Detect which cell encompasses the target text, then output its (x, y) center coordinate. 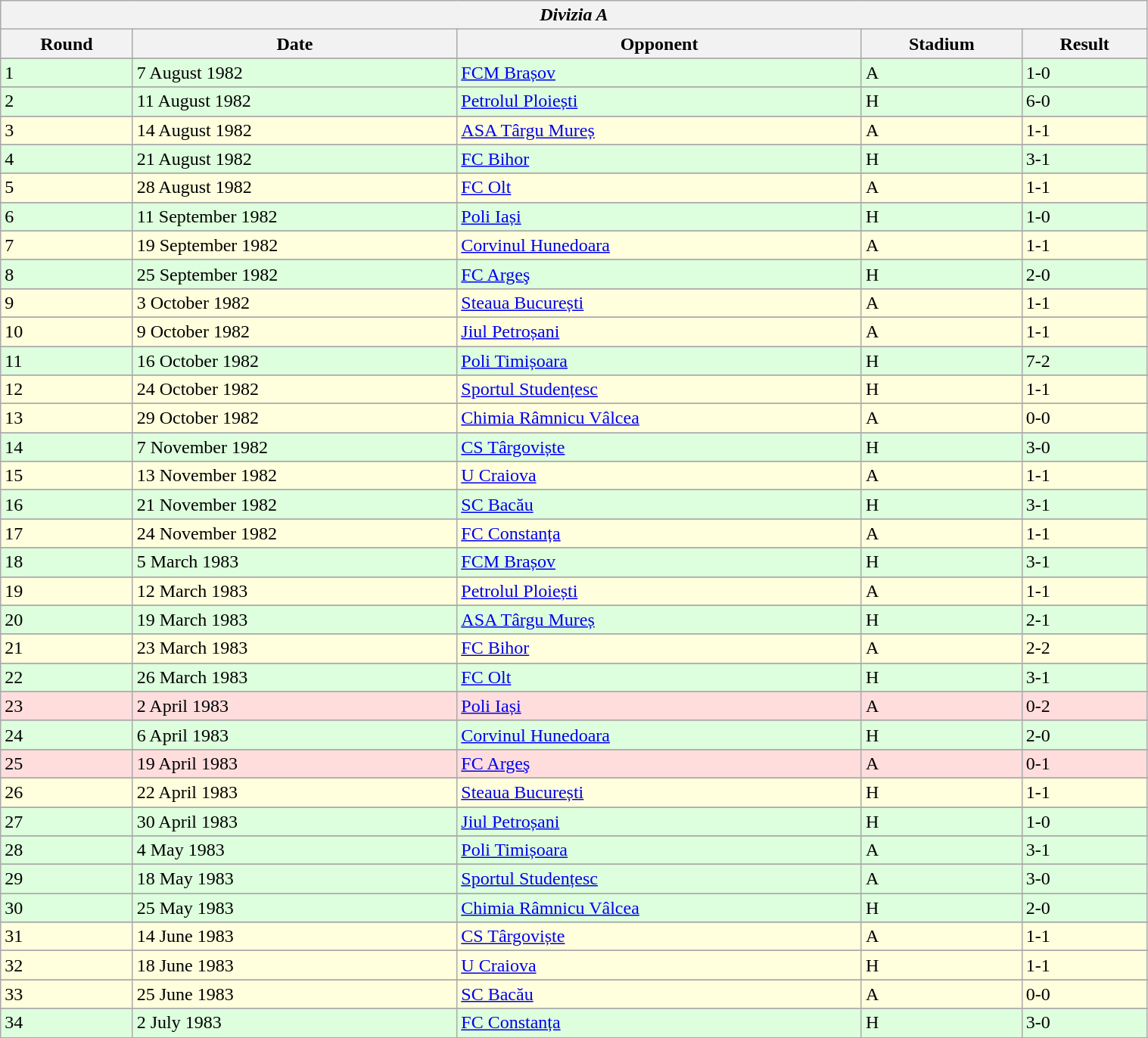
Divizia A (574, 15)
24 October 1982 (295, 390)
4 May 1983 (295, 850)
12 March 1983 (295, 591)
7-2 (1084, 361)
33 (67, 994)
28 August 1982 (295, 188)
14 August 1982 (295, 130)
2 (67, 101)
12 (67, 390)
14 June 1983 (295, 937)
26 (67, 792)
19 September 1982 (295, 245)
24 November 1982 (295, 533)
3 October 1982 (295, 303)
Stadium (941, 44)
9 October 1982 (295, 331)
0-2 (1084, 706)
4 (67, 159)
Opponent (660, 44)
18 (67, 562)
18 May 1983 (295, 879)
28 (67, 850)
7 August 1982 (295, 73)
31 (67, 937)
2 April 1983 (295, 706)
11 September 1982 (295, 216)
21 November 1982 (295, 505)
2-1 (1084, 620)
0-1 (1084, 763)
22 April 1983 (295, 792)
34 (67, 1023)
6 (67, 216)
Round (67, 44)
14 (67, 447)
25 September 1982 (295, 274)
10 (67, 331)
29 (67, 879)
21 (67, 648)
5 March 1983 (295, 562)
Result (1084, 44)
23 (67, 706)
13 November 1982 (295, 476)
16 (67, 505)
25 May 1983 (295, 908)
27 (67, 821)
15 (67, 476)
2-2 (1084, 648)
30 April 1983 (295, 821)
32 (67, 965)
25 (67, 763)
11 (67, 361)
21 August 1982 (295, 159)
24 (67, 735)
3 (67, 130)
7 November 1982 (295, 447)
25 June 1983 (295, 994)
9 (67, 303)
13 (67, 418)
1 (67, 73)
19 March 1983 (295, 620)
6 April 1983 (295, 735)
17 (67, 533)
16 October 1982 (295, 361)
19 (67, 591)
8 (67, 274)
20 (67, 620)
5 (67, 188)
Date (295, 44)
26 March 1983 (295, 677)
6-0 (1084, 101)
30 (67, 908)
2 July 1983 (295, 1023)
23 March 1983 (295, 648)
18 June 1983 (295, 965)
7 (67, 245)
22 (67, 677)
29 October 1982 (295, 418)
19 April 1983 (295, 763)
11 August 1982 (295, 101)
